Provide the [X, Y] coordinate of the cell's center where the given text is located.  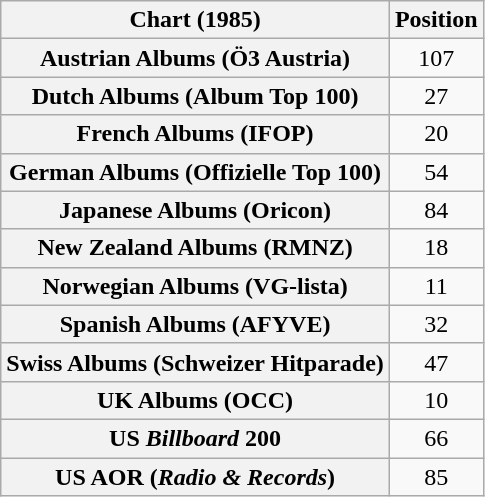
UK Albums (OCC) [196, 400]
Swiss Albums (Schweizer Hitparade) [196, 362]
German Albums (Offizielle Top 100) [196, 172]
107 [436, 58]
27 [436, 96]
Norwegian Albums (VG-lista) [196, 286]
Japanese Albums (Oricon) [196, 210]
New Zealand Albums (RMNZ) [196, 248]
66 [436, 438]
US AOR (Radio & Records) [196, 477]
20 [436, 134]
Position [436, 20]
10 [436, 400]
Chart (1985) [196, 20]
Dutch Albums (Album Top 100) [196, 96]
47 [436, 362]
French Albums (IFOP) [196, 134]
18 [436, 248]
84 [436, 210]
11 [436, 286]
32 [436, 324]
Austrian Albums (Ö3 Austria) [196, 58]
US Billboard 200 [196, 438]
54 [436, 172]
Spanish Albums (AFYVE) [196, 324]
85 [436, 477]
